From the cell containing the given text, extract its center point as [X, Y] coordinate. 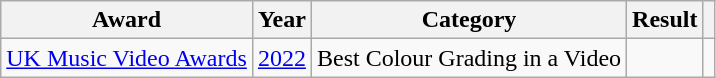
Result [665, 20]
2022 [282, 58]
Award [127, 20]
Year [282, 20]
Category [468, 20]
Best Colour Grading in a Video [468, 58]
UK Music Video Awards [127, 58]
